Determine the [X, Y] coordinate at the center of the cell enclosing the given text.  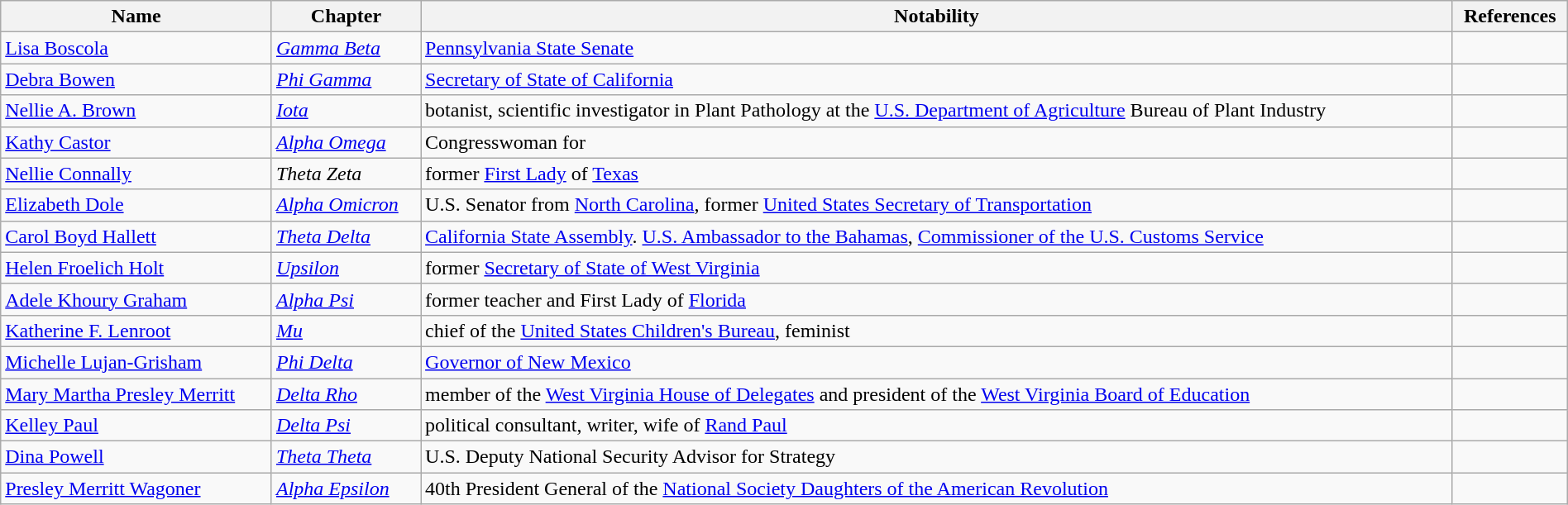
Carol Boyd Hallett [136, 236]
former teacher and First Lady of Florida [937, 299]
Helen Froelich Holt [136, 268]
Dina Powell [136, 457]
Mu [346, 331]
References [1510, 17]
Theta Zeta [346, 174]
Alpha Omicron [346, 205]
Delta Psi [346, 426]
Alpha Psi [346, 299]
Adele Khoury Graham [136, 299]
chief of the United States Children's Bureau, feminist [937, 331]
Mary Martha Presley Merritt [136, 394]
U.S. Deputy National Security Advisor for Strategy [937, 457]
botanist, scientific investigator in Plant Pathology at the U.S. Department of Agriculture Bureau of Plant Industry [937, 111]
U.S. Senator from North Carolina, former United States Secretary of Transportation [937, 205]
Notability [937, 17]
former First Lady of Texas [937, 174]
Chapter [346, 17]
Alpha Epsilon [346, 488]
Governor of New Mexico [937, 362]
Michelle Lujan-Grisham [136, 362]
40th President General of the National Society Daughters of the American Revolution [937, 488]
Iota [346, 111]
Secretary of State of California [937, 79]
Gamma Beta [346, 48]
Kelley Paul [136, 426]
Phi Delta [346, 362]
Nellie Connally [136, 174]
Theta Delta [346, 236]
Name [136, 17]
Phi Gamma [346, 79]
Theta Theta [346, 457]
Delta Rho [346, 394]
Pennsylvania State Senate [937, 48]
Elizabeth Dole [136, 205]
political consultant, writer, wife of Rand Paul [937, 426]
Presley Merritt Wagoner [136, 488]
Nellie A. Brown [136, 111]
Upsilon [346, 268]
former Secretary of State of West Virginia [937, 268]
Lisa Boscola [136, 48]
Debra Bowen [136, 79]
Katherine F. Lenroot [136, 331]
Kathy Castor [136, 142]
California State Assembly. U.S. Ambassador to the Bahamas, Commissioner of the U.S. Customs Service [937, 236]
Alpha Omega [346, 142]
member of the West Virginia House of Delegates and president of the West Virginia Board of Education [937, 394]
Congresswoman for [937, 142]
